Determine the (X, Y) coordinate at the center of the cell enclosing the given text.  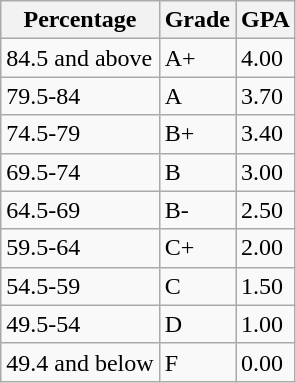
0.00 (266, 362)
C (197, 286)
1.50 (266, 286)
49.5-54 (80, 324)
49.4 and below (80, 362)
D (197, 324)
84.5 and above (80, 58)
69.5-74 (80, 172)
Percentage (80, 20)
Grade (197, 20)
79.5-84 (80, 96)
59.5-64 (80, 248)
B+ (197, 134)
3.40 (266, 134)
2.50 (266, 210)
B- (197, 210)
64.5-69 (80, 210)
3.70 (266, 96)
GPA (266, 20)
2.00 (266, 248)
74.5-79 (80, 134)
A (197, 96)
B (197, 172)
F (197, 362)
1.00 (266, 324)
54.5-59 (80, 286)
4.00 (266, 58)
C+ (197, 248)
A+ (197, 58)
3.00 (266, 172)
